Determine the (x, y) coordinate at the center of the cell enclosing the given text.  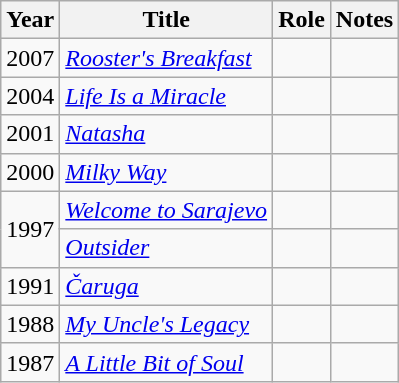
1987 (30, 362)
Life Is a Miracle (166, 96)
Welcome to Sarajevo (166, 210)
Title (166, 20)
Čaruga (166, 286)
Role (302, 20)
Year (30, 20)
1997 (30, 229)
Rooster's Breakfast (166, 58)
1988 (30, 324)
My Uncle's Legacy (166, 324)
Milky Way (166, 172)
2004 (30, 96)
Notes (364, 20)
2000 (30, 172)
Natasha (166, 134)
1991 (30, 286)
A Little Bit of Soul (166, 362)
2007 (30, 58)
Outsider (166, 248)
2001 (30, 134)
